Output the (X, Y) coordinate of the center of the cell containing the given text.  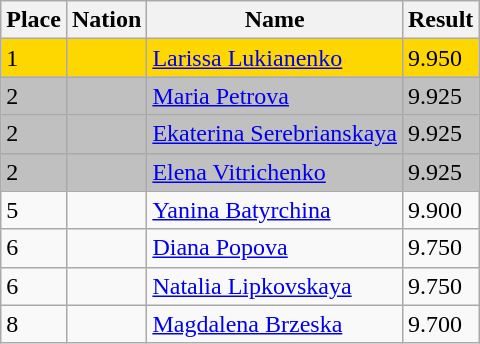
Ekaterina Serebrianskaya (275, 134)
Yanina Batyrchina (275, 210)
8 (34, 324)
Elena Vitrichenko (275, 172)
1 (34, 58)
Name (275, 20)
Natalia Lipkovskaya (275, 286)
9.700 (440, 324)
Larissa Lukianenko (275, 58)
Diana Popova (275, 248)
Magdalena Brzeska (275, 324)
Result (440, 20)
Maria Petrova (275, 96)
Nation (106, 20)
Place (34, 20)
5 (34, 210)
9.950 (440, 58)
9.900 (440, 210)
